Locate the cell with the specified text and output its (x, y) center coordinate. 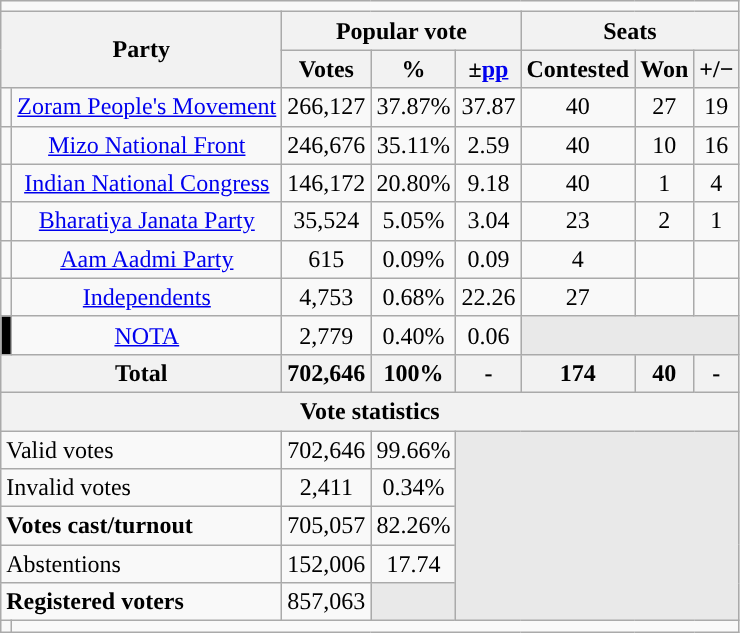
Abstentions (142, 564)
16 (716, 145)
0.34% (414, 488)
Won (664, 69)
Votes cast/turnout (142, 526)
Mizo National Front (147, 145)
0.06 (488, 335)
152,006 (326, 564)
23 (578, 221)
22.26 (488, 297)
3.04 (488, 221)
Vote statistics (370, 411)
2,779 (326, 335)
Contested (578, 69)
4,753 (326, 297)
5.05% (414, 221)
Party (142, 50)
Valid votes (142, 449)
82.26% (414, 526)
35.11% (414, 145)
Independents (147, 297)
99.66% (414, 449)
705,057 (326, 526)
37.87% (414, 107)
10 (664, 145)
146,172 (326, 183)
2.59 (488, 145)
0.68% (414, 297)
266,127 (326, 107)
+/− (716, 69)
Votes (326, 69)
19 (716, 107)
0.09% (414, 259)
857,063 (326, 602)
20.80% (414, 183)
37.87 (488, 107)
±pp (488, 69)
Bharatiya Janata Party (147, 221)
35,524 (326, 221)
Popular vote (402, 31)
9.18 (488, 183)
Indian National Congress (147, 183)
2 (664, 221)
Invalid votes (142, 488)
Registered voters (142, 602)
0.40% (414, 335)
Aam Aadmi Party (147, 259)
17.74 (414, 564)
% (414, 69)
0.09 (488, 259)
NOTA (147, 335)
Seats (630, 31)
2,411 (326, 488)
246,676 (326, 145)
615 (326, 259)
Zoram People's Movement (147, 107)
100% (414, 373)
174 (578, 373)
Total (142, 373)
